From the cell containing the given text, extract its center point as [x, y] coordinate. 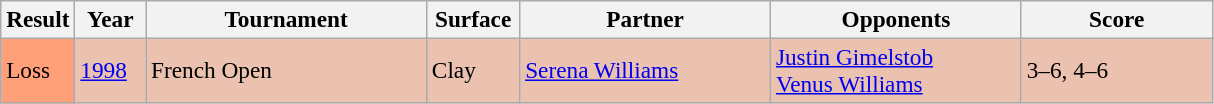
Loss [38, 70]
Year [110, 19]
Result [38, 19]
Opponents [896, 19]
Clay [472, 70]
Tournament [286, 19]
Partner [646, 19]
Score [1116, 19]
3–6, 4–6 [1116, 70]
1998 [110, 70]
Serena Williams [646, 70]
French Open [286, 70]
Justin Gimelstob Venus Williams [896, 70]
Surface [472, 19]
